From the cell containing the given text, extract its center point as (x, y) coordinate. 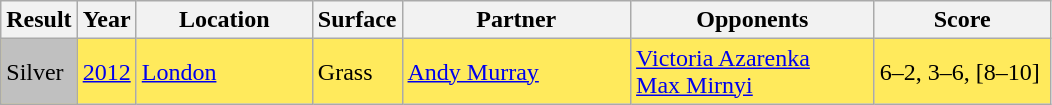
Grass (357, 72)
Opponents (753, 20)
London (224, 72)
Andy Murray (516, 72)
Result (39, 20)
Score (962, 20)
Location (224, 20)
6–2, 3–6, [8–10] (962, 72)
Surface (357, 20)
Year (106, 20)
Victoria Azarenka Max Mirnyi (753, 72)
Silver (39, 72)
2012 (106, 72)
Partner (516, 20)
